Find where the given text appears and provide that cell's center as (x, y) coordinate. 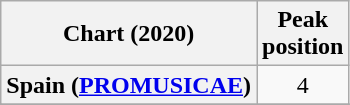
Spain (PROMUSICAE) (129, 85)
Chart (2020) (129, 34)
4 (303, 85)
Peakposition (303, 34)
